Search for the cell housing the specified text and yield its [x, y] center coordinate. 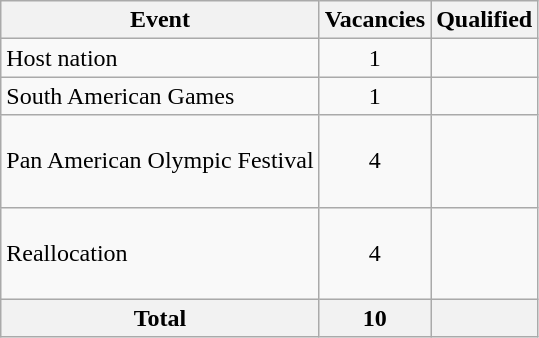
10 [375, 318]
Total [160, 318]
Pan American Olympic Festival [160, 161]
Event [160, 20]
South American Games [160, 96]
Reallocation [160, 253]
Host nation [160, 58]
Qualified [484, 20]
Vacancies [375, 20]
